Provide the (X, Y) coordinate of the cell's center where the given text is located.  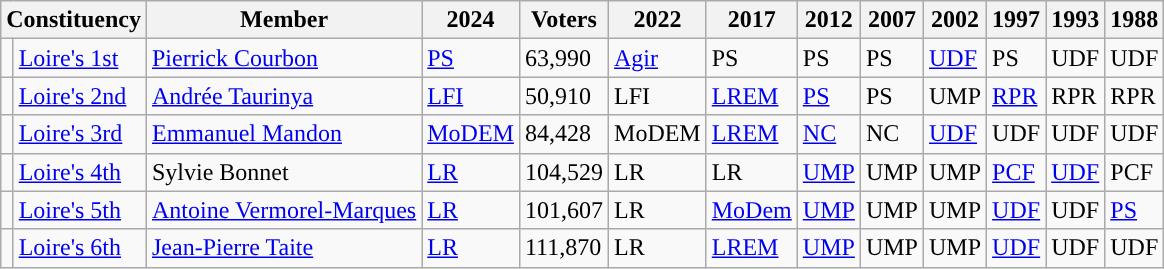
Constituency (74, 20)
111,870 (564, 248)
2007 (892, 20)
Voters (564, 20)
2002 (954, 20)
2024 (471, 20)
Jean-Pierre Taite (284, 248)
104,529 (564, 172)
Loire's 5th (80, 210)
Sylvie Bonnet (284, 172)
1993 (1076, 20)
MoDem (752, 210)
Agir (658, 58)
Loire's 2nd (80, 96)
Antoine Vermorel-Marques (284, 210)
2017 (752, 20)
Andrée Taurinya (284, 96)
Loire's 3rd (80, 134)
Loire's 4th (80, 172)
1988 (1134, 20)
50,910 (564, 96)
Loire's 1st (80, 58)
1997 (1016, 20)
Pierrick Courbon (284, 58)
Loire's 6th (80, 248)
Member (284, 20)
2012 (828, 20)
101,607 (564, 210)
Emmanuel Mandon (284, 134)
84,428 (564, 134)
2022 (658, 20)
63,990 (564, 58)
